Find where the given text appears and provide that cell's center as (X, Y) coordinate. 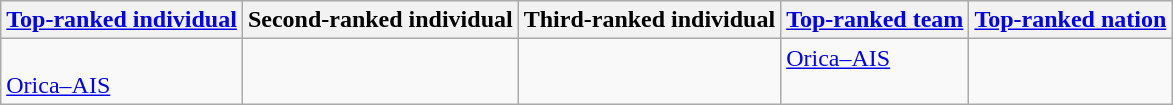
Top-ranked nation (1070, 20)
Third-ranked individual (649, 20)
Second-ranked individual (380, 20)
Top-ranked team (875, 20)
Top-ranked individual (122, 20)
